Locate the cell with the specified text and output its [X, Y] center coordinate. 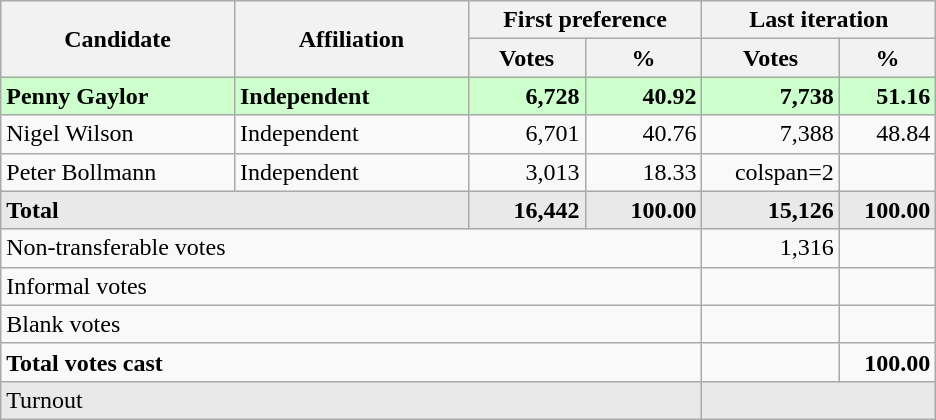
Blank votes [352, 324]
Informal votes [352, 286]
Last iteration [819, 20]
3,013 [526, 172]
6,728 [526, 96]
16,442 [526, 210]
Total votes cast [352, 362]
Peter Bollmann [118, 172]
48.84 [887, 134]
Candidate [118, 39]
15,126 [770, 210]
colspan=2 [770, 172]
7,388 [770, 134]
7,738 [770, 96]
51.16 [887, 96]
Nigel Wilson [118, 134]
Turnout [352, 400]
40.92 [644, 96]
Penny Gaylor [118, 96]
1,316 [770, 248]
First preference [585, 20]
Non-transferable votes [352, 248]
Affiliation [351, 39]
18.33 [644, 172]
6,701 [526, 134]
40.76 [644, 134]
Total [234, 210]
